Return the [X, Y] coordinate for the center point of the cell that contains the specified text.  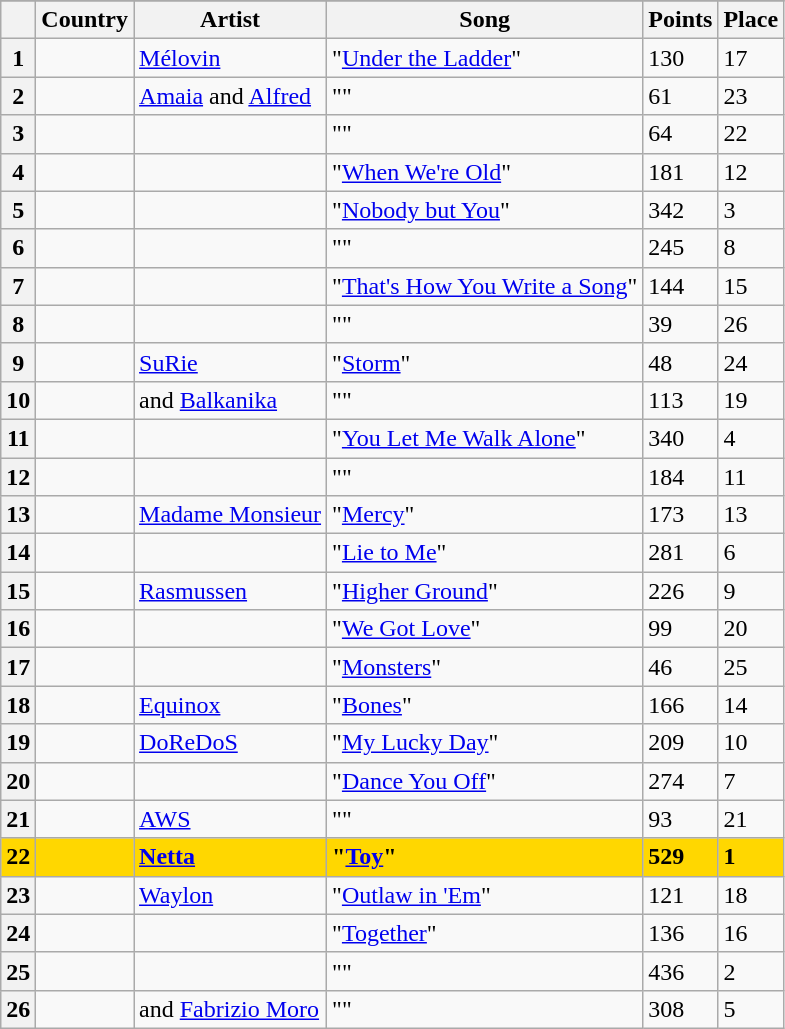
"When We're Old" [485, 172]
and Balkanika [230, 400]
245 [680, 248]
Song [485, 20]
"Outlaw in 'Em" [485, 895]
Rasmussen [230, 591]
Country [85, 20]
"Together" [485, 933]
166 [680, 705]
64 [680, 134]
99 [680, 629]
121 [680, 895]
48 [680, 362]
"You Let Me Walk Alone" [485, 438]
184 [680, 477]
113 [680, 400]
"Toy" [485, 857]
144 [680, 286]
AWS [230, 819]
Mélovin [230, 58]
"Lie to Me" [485, 553]
"Mercy" [485, 515]
Netta [230, 857]
173 [680, 515]
93 [680, 819]
39 [680, 324]
Amaia and Alfred [230, 96]
"Monsters" [485, 667]
"My Lucky Day" [485, 743]
342 [680, 210]
136 [680, 933]
"Higher Ground" [485, 591]
DoReDoS [230, 743]
181 [680, 172]
Equinox [230, 705]
"That's How You Write a Song" [485, 286]
"We Got Love" [485, 629]
Waylon [230, 895]
SuRie [230, 362]
529 [680, 857]
274 [680, 781]
Madame Monsieur [230, 515]
and Fabrizio Moro [230, 1009]
281 [680, 553]
340 [680, 438]
130 [680, 58]
Points [680, 20]
209 [680, 743]
308 [680, 1009]
436 [680, 971]
61 [680, 96]
"Bones" [485, 705]
"Storm" [485, 362]
"Nobody but You" [485, 210]
Artist [230, 20]
46 [680, 667]
226 [680, 591]
"Under the Ladder" [485, 58]
Place [751, 20]
"Dance You Off" [485, 781]
